Output the [X, Y] coordinate of the center of the cell containing the given text.  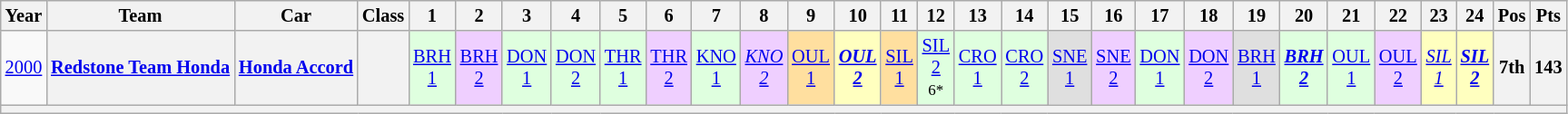
2 [479, 15]
SNE2 [1113, 68]
13 [978, 15]
Redstone Team Honda [140, 68]
4 [576, 15]
24 [1474, 15]
22 [1398, 15]
20 [1304, 15]
12 [936, 15]
CRO2 [1024, 68]
SNE1 [1070, 68]
143 [1548, 68]
16 [1113, 15]
11 [899, 15]
7 [716, 15]
14 [1024, 15]
SIL2 [1474, 68]
THR2 [668, 68]
19 [1257, 15]
KNO1 [716, 68]
Pos [1512, 15]
5 [623, 15]
KNO2 [764, 68]
23 [1439, 15]
10 [858, 15]
Year [24, 15]
Honda Accord [296, 68]
15 [1070, 15]
7th [1512, 68]
Car [296, 15]
3 [527, 15]
Team [140, 15]
8 [764, 15]
SIL26* [936, 68]
9 [811, 15]
1 [432, 15]
2000 [24, 68]
17 [1159, 15]
21 [1351, 15]
6 [668, 15]
18 [1208, 15]
Pts [1548, 15]
CRO1 [978, 68]
Class [383, 15]
THR1 [623, 68]
